Search for the cell housing the specified text and yield its (x, y) center coordinate. 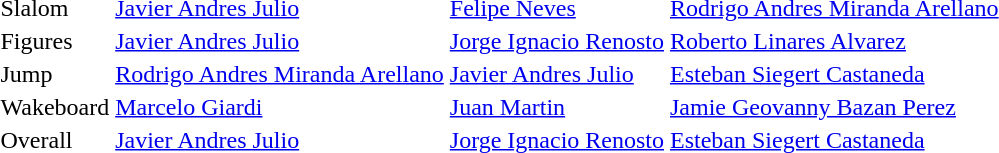
Rodrigo Andres Miranda Arellano (280, 74)
Marcelo Giardi (280, 107)
Jorge Ignacio Renosto (556, 41)
Juan Martin (556, 107)
